Return the [x, y] coordinate for the center point of the cell that contains the specified text.  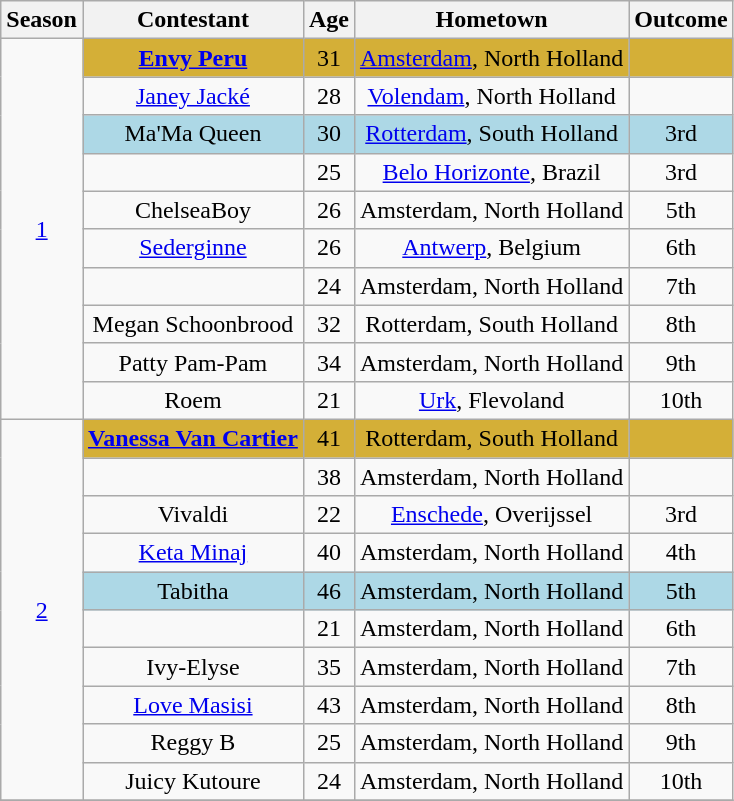
46 [328, 591]
38 [328, 477]
43 [328, 705]
Ma'Ma Queen [192, 134]
Love Masisi [192, 705]
4th [681, 553]
Envy Peru [192, 58]
Urk, Flevoland [491, 400]
34 [328, 362]
1 [42, 230]
30 [328, 134]
Ivy-Elyse [192, 667]
ChelseaBoy [192, 210]
31 [328, 58]
22 [328, 515]
Antwerp, Belgium [491, 248]
Juicy Kutoure [192, 781]
Patty Pam-Pam [192, 362]
Janey Jacké [192, 96]
Tabitha [192, 591]
Outcome [681, 20]
32 [328, 324]
Hometown [491, 20]
Vivaldi [192, 515]
Season [42, 20]
Enschede, Overijssel [491, 515]
Contestant [192, 20]
Belo Horizonte, Brazil [491, 172]
2 [42, 610]
Sederginne [192, 248]
40 [328, 553]
Reggy B [192, 743]
Age [328, 20]
28 [328, 96]
Vanessa Van Cartier [192, 438]
Roem [192, 400]
35 [328, 667]
Megan Schoonbrood [192, 324]
41 [328, 438]
Volendam, North Holland [491, 96]
Keta Minaj [192, 553]
